For the text-containing cell, return its midpoint in [x, y] coordinate format. 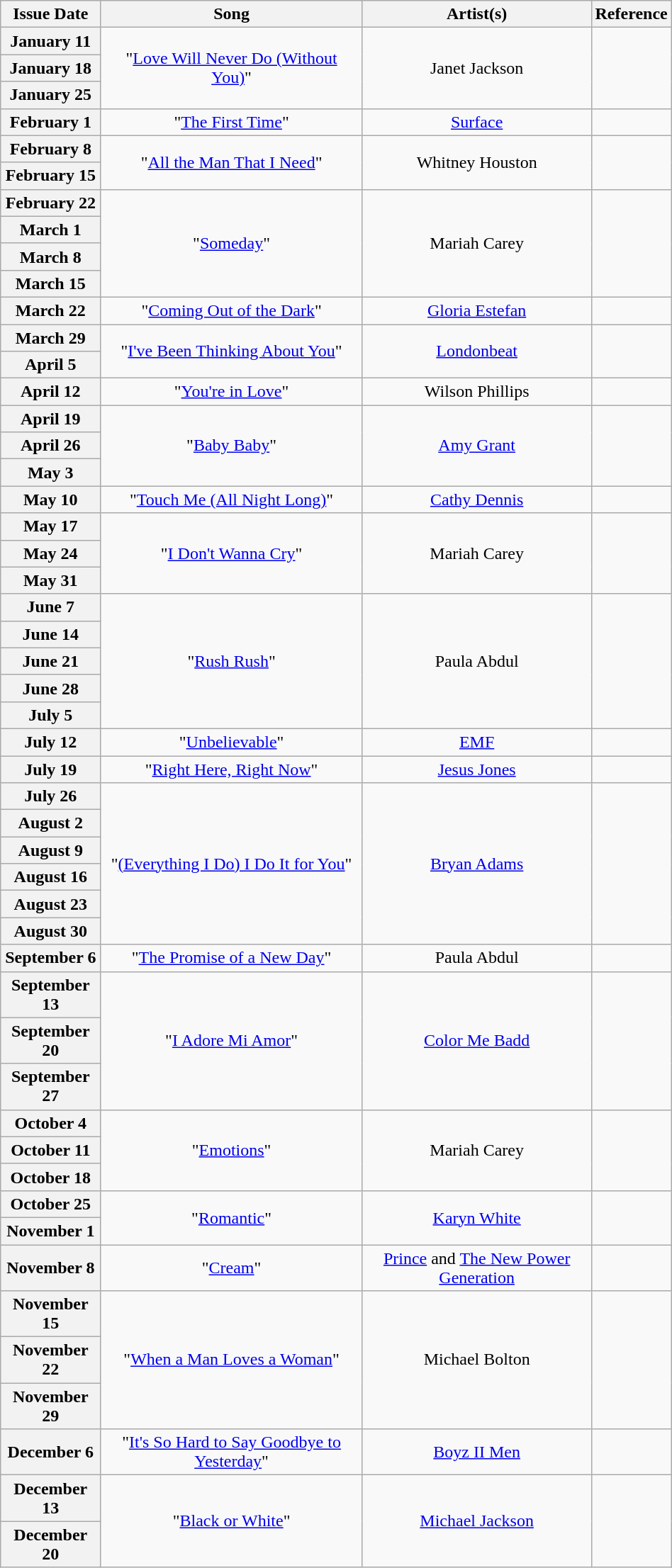
September 27 [51, 1087]
August 2 [51, 823]
Janet Jackson [476, 68]
March 29 [51, 338]
February 15 [51, 176]
"Someday" [231, 243]
November 29 [51, 1406]
"(Everything I Do) I Do It for You" [231, 864]
Gloria Estefan [476, 310]
"Rush Rush" [231, 661]
"It's So Hard to Say Goodbye to Yesterday" [231, 1453]
January 11 [51, 41]
September 6 [51, 958]
August 30 [51, 931]
July 19 [51, 769]
Surface [476, 122]
Michael Bolton [476, 1360]
April 26 [51, 446]
March 22 [51, 310]
"When a Man Loves a Woman" [231, 1360]
Bryan Adams [476, 864]
April 12 [51, 392]
"I Don't Wanna Cry" [231, 553]
February 1 [51, 122]
"The First Time" [231, 122]
July 12 [51, 742]
November 1 [51, 1231]
July 26 [51, 796]
January 18 [51, 68]
December 13 [51, 1498]
Cathy Dennis [476, 500]
December 6 [51, 1453]
October 4 [51, 1123]
February 8 [51, 149]
"Emotions" [231, 1150]
"The Promise of a New Day" [231, 958]
January 25 [51, 95]
"All the Man That I Need" [231, 162]
"Love Will Never Do (Without You)" [231, 68]
March 8 [51, 256]
EMF [476, 742]
Issue Date [51, 14]
Jesus Jones [476, 769]
June 28 [51, 688]
"Touch Me (All Night Long)" [231, 500]
November 8 [51, 1267]
April 19 [51, 419]
June 7 [51, 607]
Wilson Phillips [476, 392]
August 9 [51, 850]
Michael Jackson [476, 1521]
"Cream" [231, 1267]
November 22 [51, 1360]
Prince and The New Power Generation [476, 1267]
November 15 [51, 1314]
October 25 [51, 1204]
May 31 [51, 580]
March 15 [51, 283]
August 23 [51, 904]
October 18 [51, 1177]
Song [231, 14]
"Black or White" [231, 1521]
May 10 [51, 500]
March 1 [51, 230]
May 17 [51, 526]
June 21 [51, 661]
"Romantic" [231, 1217]
"Coming Out of the Dark" [231, 310]
May 24 [51, 553]
Artist(s) [476, 14]
September 13 [51, 995]
October 11 [51, 1150]
Color Me Badd [476, 1040]
"Unbelievable" [231, 742]
Reference [631, 14]
April 5 [51, 365]
Amy Grant [476, 446]
Whitney Houston [476, 162]
"I've Been Thinking About You" [231, 351]
Boyz II Men [476, 1453]
May 3 [51, 473]
August 16 [51, 877]
September 20 [51, 1040]
February 22 [51, 203]
June 14 [51, 634]
"Right Here, Right Now" [231, 769]
Karyn White [476, 1217]
"I Adore Mi Amor" [231, 1040]
"You're in Love" [231, 392]
July 5 [51, 715]
December 20 [51, 1545]
Londonbeat [476, 351]
"Baby Baby" [231, 446]
